Detect which cell encompasses the target text, then output its [x, y] center coordinate. 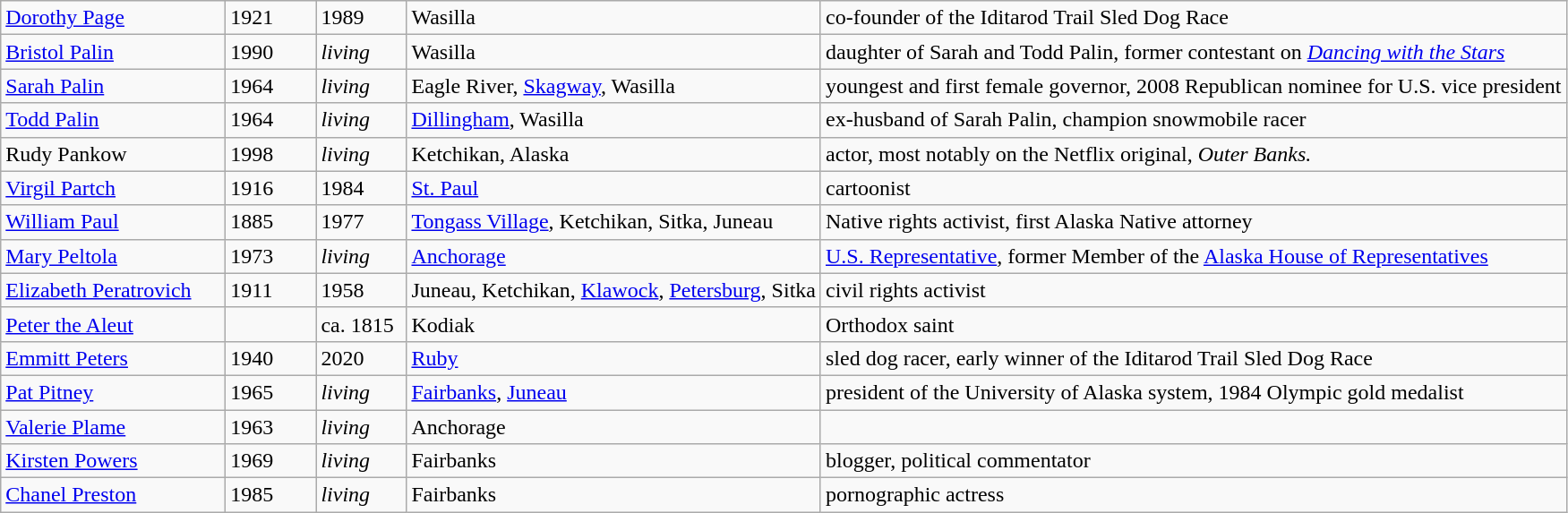
Pat Pitney [113, 392]
1977 [362, 222]
1963 [270, 427]
1969 [270, 461]
1940 [270, 358]
1921 [270, 18]
youngest and first female governor, 2008 Republican nominee for U.S. vice president [1193, 86]
1973 [270, 256]
ex-husband of Sarah Palin, champion snowmobile racer [1193, 120]
Bristol Palin [113, 52]
1998 [270, 154]
civil rights activist [1193, 290]
1989 [362, 18]
Todd Palin [113, 120]
1965 [270, 392]
cartoonist [1193, 188]
actor, most notably on the Netflix original, Outer Banks. [1193, 154]
Juneau, Ketchikan, Klawock, Petersburg, Sitka [614, 290]
Virgil Partch [113, 188]
1990 [270, 52]
Rudy Pankow [113, 154]
Chanel Preston [113, 495]
daughter of Sarah and Todd Palin, former contestant on Dancing with the Stars [1193, 52]
Native rights activist, first Alaska Native attorney [1193, 222]
Elizabeth Peratrovich [113, 290]
2020 [362, 358]
Valerie Plame [113, 427]
Peter the Aleut [113, 324]
Tongass Village, Ketchikan, Sitka, Juneau [614, 222]
1885 [270, 222]
U.S. Representative, former Member of the Alaska House of Representatives [1193, 256]
Dillingham, Wasilla [614, 120]
St. Paul [614, 188]
Sarah Palin [113, 86]
1958 [362, 290]
1916 [270, 188]
Fairbanks, Juneau [614, 392]
sled dog racer, early winner of the Iditarod Trail Sled Dog Race [1193, 358]
Mary Peltola [113, 256]
Eagle River, Skagway, Wasilla [614, 86]
1985 [270, 495]
Ruby [614, 358]
Dorothy Page [113, 18]
ca. 1815 [362, 324]
Orthodox saint [1193, 324]
blogger, political commentator [1193, 461]
president of the University of Alaska system, 1984 Olympic gold medalist [1193, 392]
Ketchikan, Alaska [614, 154]
co-founder of the Iditarod Trail Sled Dog Race [1193, 18]
1984 [362, 188]
Kirsten Powers [113, 461]
pornographic actress [1193, 495]
William Paul [113, 222]
1911 [270, 290]
Emmitt Peters [113, 358]
Kodiak [614, 324]
